From the cell containing the given text, extract its center point as [X, Y] coordinate. 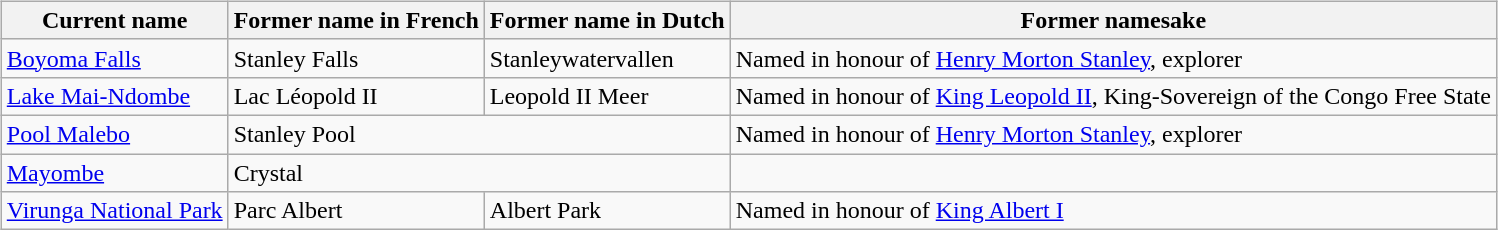
Former namesake [1113, 20]
Former name in French [356, 20]
Stanley Falls [356, 58]
Lac Léopold II [356, 96]
Boyoma Falls [114, 58]
Pool Malebo [114, 134]
Named in honour of King Leopold II, King-Sovereign of the Congo Free State [1113, 96]
Lake Mai-Ndombe [114, 96]
Stanleywatervallen [607, 58]
Virunga National Park [114, 211]
Former name in Dutch [607, 20]
Mayombe [114, 173]
Crystal [479, 173]
Leopold II Meer [607, 96]
Albert Park [607, 211]
Stanley Pool [479, 134]
Parc Albert [356, 211]
Current name [114, 20]
Named in honour of King Albert I [1113, 211]
